Scan for the cell matching the given text and deliver its [x, y] coordinate at center. 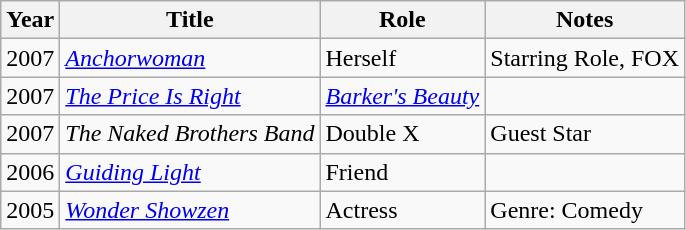
2005 [30, 210]
Genre: Comedy [585, 210]
Year [30, 20]
Herself [402, 58]
2006 [30, 172]
Starring Role, FOX [585, 58]
Notes [585, 20]
Wonder Showzen [190, 210]
Actress [402, 210]
Title [190, 20]
Guest Star [585, 134]
Barker's Beauty [402, 96]
Role [402, 20]
Anchorwoman [190, 58]
Double X [402, 134]
Friend [402, 172]
The Naked Brothers Band [190, 134]
Guiding Light [190, 172]
The Price Is Right [190, 96]
